Detect which cell encompasses the target text, then output its [x, y] center coordinate. 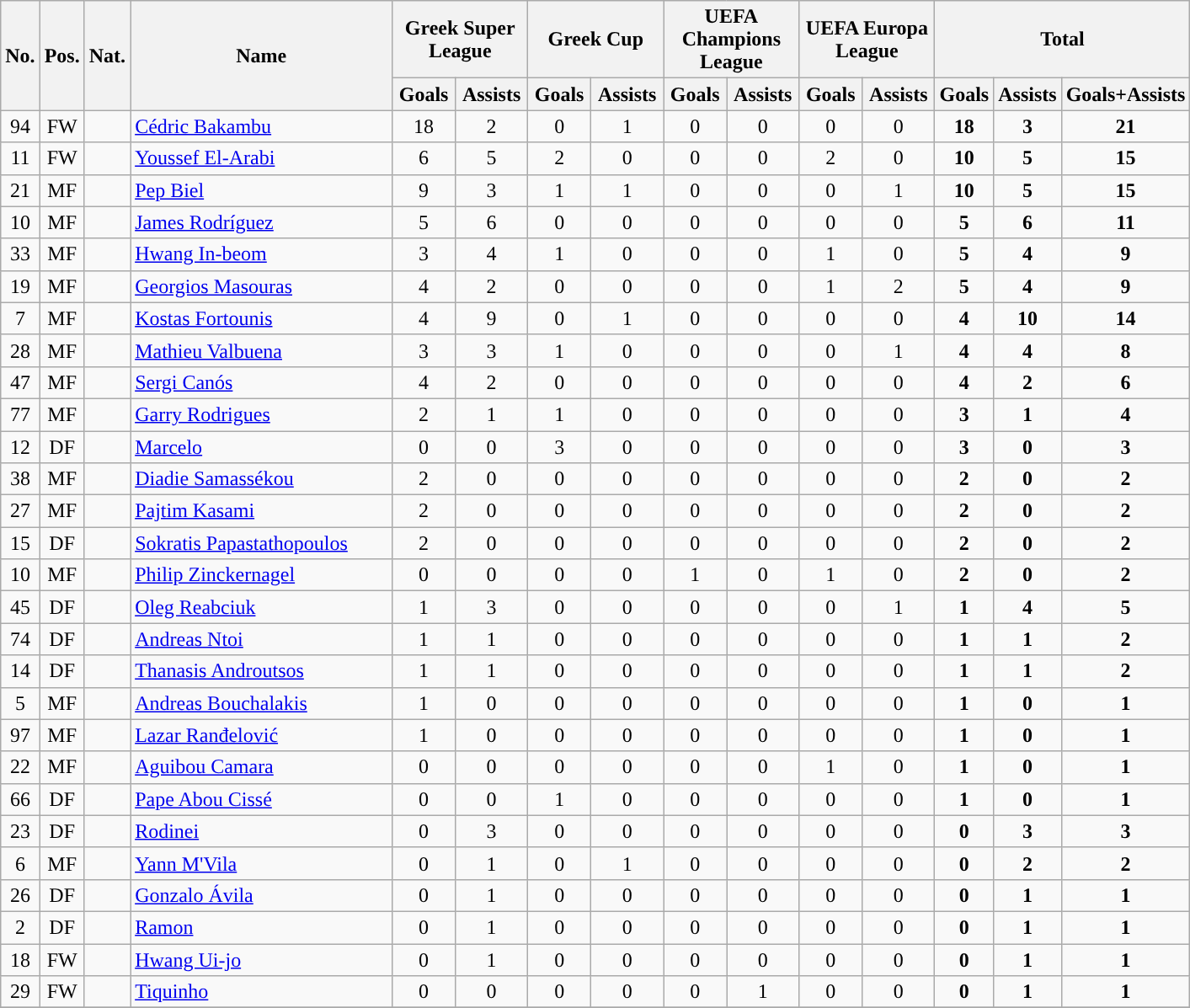
Sokratis Papastathopoulos [261, 543]
Youssef El-Arabi [261, 158]
Goals+Assists [1125, 94]
Greek Cup [596, 40]
27 [20, 511]
Lazar Ranđelović [261, 735]
28 [20, 350]
97 [20, 735]
Kostas Fortounis [261, 318]
Ramon [261, 927]
7 [20, 318]
Total [1063, 40]
23 [20, 831]
Sergi Canós [261, 382]
James Rodríguez [261, 222]
No. [20, 56]
Andreas Bouchalakis [261, 703]
Rodinei [261, 831]
Name [261, 56]
Andreas Ntoi [261, 639]
47 [20, 382]
Hwang In-beom [261, 254]
66 [20, 799]
Nat. [107, 56]
74 [20, 639]
Diadie Samassékou [261, 479]
Pajtim Kasami [261, 511]
8 [1125, 350]
Philip Zinckernagel [261, 575]
94 [20, 126]
Tiquinho [261, 992]
Mathieu Valbuena [261, 350]
38 [20, 479]
22 [20, 767]
UEFA Europa League [867, 40]
Pape Abou Cissé [261, 799]
Cédric Bakambu [261, 126]
UEFA Champions League [731, 40]
45 [20, 607]
Georgios Masouras [261, 286]
Marcelo [261, 447]
Pos. [62, 56]
Gonzalo Ávila [261, 895]
Yann M'Vila [261, 863]
77 [20, 414]
26 [20, 895]
12 [20, 447]
Aguibou Camara [261, 767]
29 [20, 992]
33 [20, 254]
Greek Super League [460, 40]
Hwang Ui-jo [261, 959]
Garry Rodrigues [261, 414]
Oleg Reabciuk [261, 607]
19 [20, 286]
Pep Biel [261, 190]
Thanasis Androutsos [261, 671]
